Return [X, Y] of the center of cell containing provided text 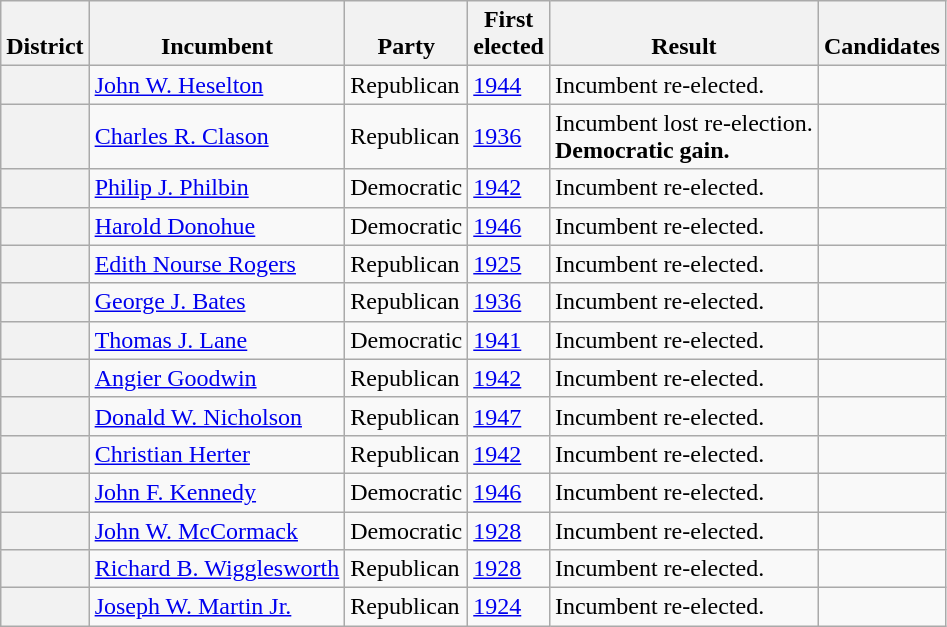
District [45, 34]
Party [406, 34]
Christian Herter [217, 454]
Philip J. Philbin [217, 188]
Incumbent [217, 34]
Donald W. Nicholson [217, 416]
George J. Bates [217, 302]
Richard B. Wigglesworth [217, 569]
Harold Donohue [217, 226]
Firstelected [509, 34]
1941 [509, 340]
Edith Nourse Rogers [217, 264]
Incumbent lost re-election.Democratic gain. [684, 136]
Thomas J. Lane [217, 340]
Result [684, 34]
Joseph W. Martin Jr. [217, 607]
John W. McCormack [217, 531]
1944 [509, 85]
Charles R. Clason [217, 136]
John W. Heselton [217, 85]
1947 [509, 416]
John F. Kennedy [217, 492]
1925 [509, 264]
Candidates [882, 34]
Angier Goodwin [217, 378]
1924 [509, 607]
